Determine the [X, Y] coordinate at the center of the cell enclosing the given text.  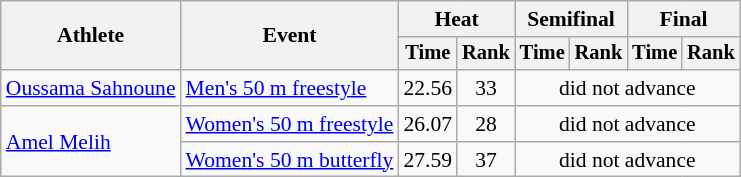
Amel Melih [91, 142]
22.56 [428, 88]
Final [683, 19]
26.07 [428, 124]
Semifinal [571, 19]
Women's 50 m freestyle [290, 124]
33 [486, 88]
Oussama Sahnoune [91, 88]
Athlete [91, 36]
Event [290, 36]
Heat [456, 19]
Men's 50 m freestyle [290, 88]
28 [486, 124]
